Identify which cell holds the provided text, then report its [X, Y] central coordinate. 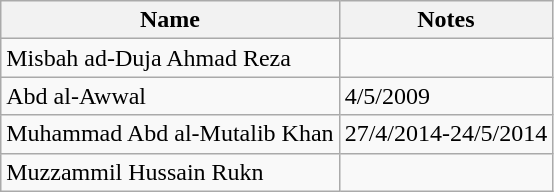
Abd al-Awwal [170, 96]
Muhammad Abd al-Mutalib Khan [170, 134]
Misbah ad-Duja Ahmad Reza [170, 58]
Notes [446, 20]
27/4/2014-24/5/2014 [446, 134]
Muzzammil Hussain Rukn [170, 172]
4/5/2009 [446, 96]
Name [170, 20]
